Scan for the cell matching the given text and deliver its (X, Y) coordinate at center. 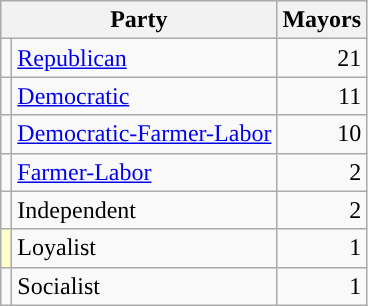
Party (139, 20)
Farmer-Labor (144, 172)
21 (322, 58)
Mayors (322, 20)
Democratic-Farmer-Labor (144, 134)
11 (322, 96)
Democratic (144, 96)
Republican (144, 58)
Independent (144, 210)
Socialist (144, 286)
Loyalist (144, 248)
10 (322, 134)
